Detect which cell encompasses the target text, then output its [X, Y] center coordinate. 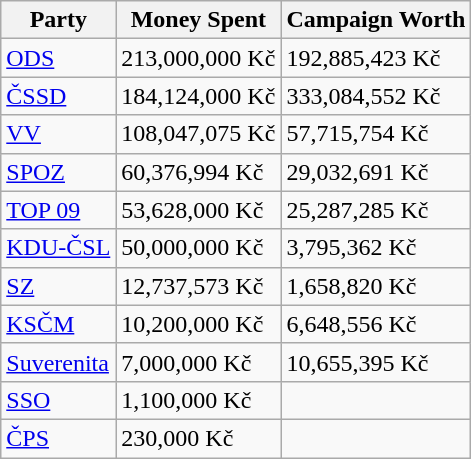
10,200,000 Kč [198, 324]
SPOZ [58, 172]
29,032,691 Kč [376, 172]
ODS [58, 58]
213,000,000 Kč [198, 58]
SZ [58, 286]
7,000,000 Kč [198, 362]
Suverenita [58, 362]
ČPS [58, 438]
192,885,423 Kč [376, 58]
53,628,000 Kč [198, 210]
TOP 09 [58, 210]
Money Spent [198, 20]
Party [58, 20]
VV [58, 134]
SSO [58, 400]
60,376,994 Kč [198, 172]
230,000 Kč [198, 438]
333,084,552 Kč [376, 96]
KSČM [58, 324]
184,124,000 Kč [198, 96]
57,715,754 Kč [376, 134]
108,047,075 Kč [198, 134]
10,655,395 Kč [376, 362]
Campaign Worth [376, 20]
1,100,000 Kč [198, 400]
12,737,573 Kč [198, 286]
1,658,820 Kč [376, 286]
25,287,285 Kč [376, 210]
50,000,000 Kč [198, 248]
KDU-ČSL [58, 248]
3,795,362 Kč [376, 248]
ČSSD [58, 96]
6,648,556 Kč [376, 324]
